From the cell containing the given text, extract its center point as (x, y) coordinate. 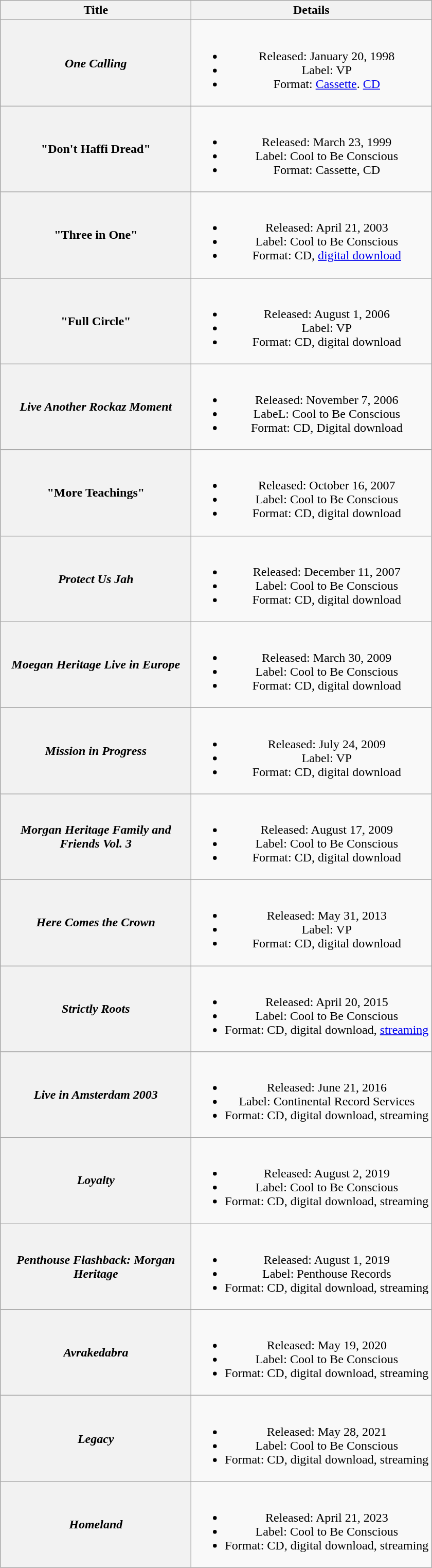
Legacy (96, 1439)
"Three in One" (96, 235)
Released: August 17, 2009Label: Cool to Be ConsciousFormat: CD, digital download (312, 837)
Released: April 20, 2015Label: Cool to Be ConsciousFormat: CD, digital download, streaming (312, 1009)
Live in Amsterdam 2003 (96, 1095)
Here Comes the Crown (96, 922)
Moegan Heritage Live in Europe (96, 665)
Released: December 11, 2007Label: Cool to Be ConsciousFormat: CD, digital download (312, 578)
Released: May 31, 2013Label: VPFormat: CD, digital download (312, 922)
Penthouse Flashback: Morgan Heritage (96, 1267)
Mission in Progress (96, 750)
Released: March 30, 2009Label: Cool to Be ConsciousFormat: CD, digital download (312, 665)
Released: October 16, 2007Label: Cool to Be ConsciousFormat: CD, digital download (312, 493)
Released: July 24, 2009Label: VPFormat: CD, digital download (312, 750)
One Calling (96, 63)
Released: May 28, 2021Label: Cool to Be ConsciousFormat: CD, digital download, streaming (312, 1439)
Details (312, 10)
Released: November 7, 2006LabeL: Cool to Be ConsciousFormat: CD, Digital download (312, 407)
Released: March 23, 1999Label: Cool to Be ConsciousFormat: Cassette, CD (312, 149)
"More Teachings" (96, 493)
"Full Circle" (96, 321)
Released: May 19, 2020Label: Cool to Be ConsciousFormat: CD, digital download, streaming (312, 1352)
Live Another Rockaz Moment (96, 407)
Released: April 21, 2003Label: Cool to Be ConsciousFormat: CD, digital download (312, 235)
Released: June 21, 2016Label: Continental Record ServicesFormat: CD, digital download, streaming (312, 1095)
Released: August 2, 2019Label: Cool to Be ConsciousFormat: CD, digital download, streaming (312, 1181)
Protect Us Jah (96, 578)
Title (96, 10)
Released: April 21, 2023Label: Cool to Be ConsciousFormat: CD, digital download, streaming (312, 1524)
Loyalty (96, 1181)
Released: August 1, 2006Label: VPFormat: CD, digital download (312, 321)
Avrakedabra (96, 1352)
Homeland (96, 1524)
Released: January 20, 1998Label: VPFormat: Cassette. CD (312, 63)
Strictly Roots (96, 1009)
Released: August 1, 2019Label: Penthouse RecordsFormat: CD, digital download, streaming (312, 1267)
Morgan Heritage Family and Friends Vol. 3 (96, 837)
"Don't Haffi Dread" (96, 149)
